Determine the [x, y] coordinate at the center of the cell enclosing the given text.  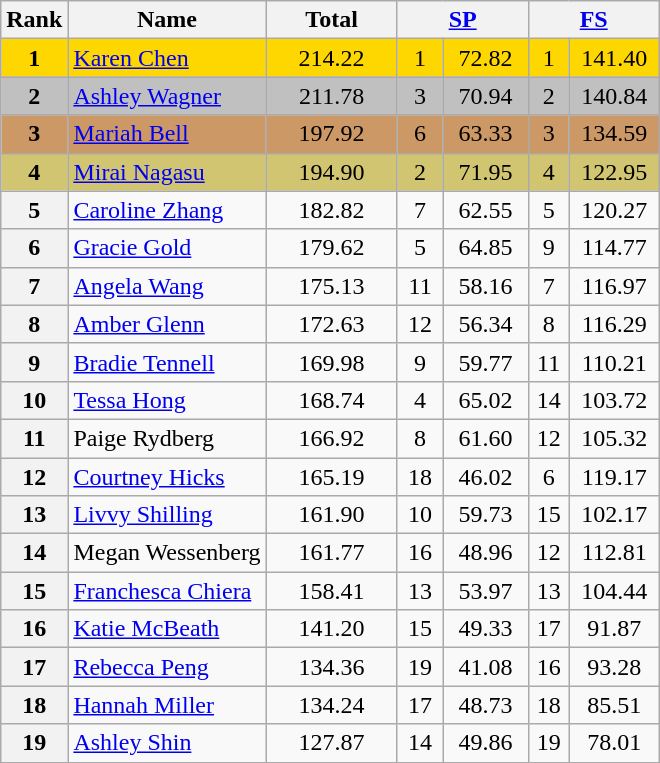
105.32 [614, 438]
49.86 [486, 743]
116.29 [614, 324]
Amber Glenn [167, 324]
161.77 [332, 553]
62.55 [486, 210]
Hannah Miller [167, 705]
Franchesca Chiera [167, 591]
59.77 [486, 362]
194.90 [332, 172]
Ashley Shin [167, 743]
104.44 [614, 591]
58.16 [486, 286]
120.27 [614, 210]
110.21 [614, 362]
65.02 [486, 400]
Mirai Nagasu [167, 172]
72.82 [486, 58]
141.20 [332, 629]
165.19 [332, 477]
71.95 [486, 172]
SP [462, 20]
179.62 [332, 248]
Livvy Shilling [167, 515]
182.82 [332, 210]
175.13 [332, 286]
211.78 [332, 96]
114.77 [614, 248]
48.96 [486, 553]
FS [594, 20]
59.73 [486, 515]
168.74 [332, 400]
Name [167, 20]
46.02 [486, 477]
140.84 [614, 96]
Rank [34, 20]
93.28 [614, 667]
119.17 [614, 477]
158.41 [332, 591]
85.51 [614, 705]
127.87 [332, 743]
197.92 [332, 134]
Ashley Wagner [167, 96]
70.94 [486, 96]
78.01 [614, 743]
56.34 [486, 324]
103.72 [614, 400]
Gracie Gold [167, 248]
Total [332, 20]
Mariah Bell [167, 134]
Rebecca Peng [167, 667]
161.90 [332, 515]
169.98 [332, 362]
64.85 [486, 248]
41.08 [486, 667]
122.95 [614, 172]
141.40 [614, 58]
61.60 [486, 438]
172.63 [332, 324]
102.17 [614, 515]
214.22 [332, 58]
134.36 [332, 667]
116.97 [614, 286]
63.33 [486, 134]
Courtney Hicks [167, 477]
91.87 [614, 629]
Paige Rydberg [167, 438]
Megan Wessenberg [167, 553]
112.81 [614, 553]
Angela Wang [167, 286]
134.59 [614, 134]
134.24 [332, 705]
48.73 [486, 705]
166.92 [332, 438]
Tessa Hong [167, 400]
53.97 [486, 591]
Karen Chen [167, 58]
Bradie Tennell [167, 362]
Caroline Zhang [167, 210]
49.33 [486, 629]
Katie McBeath [167, 629]
